Locate the cell with the specified text and output its [x, y] center coordinate. 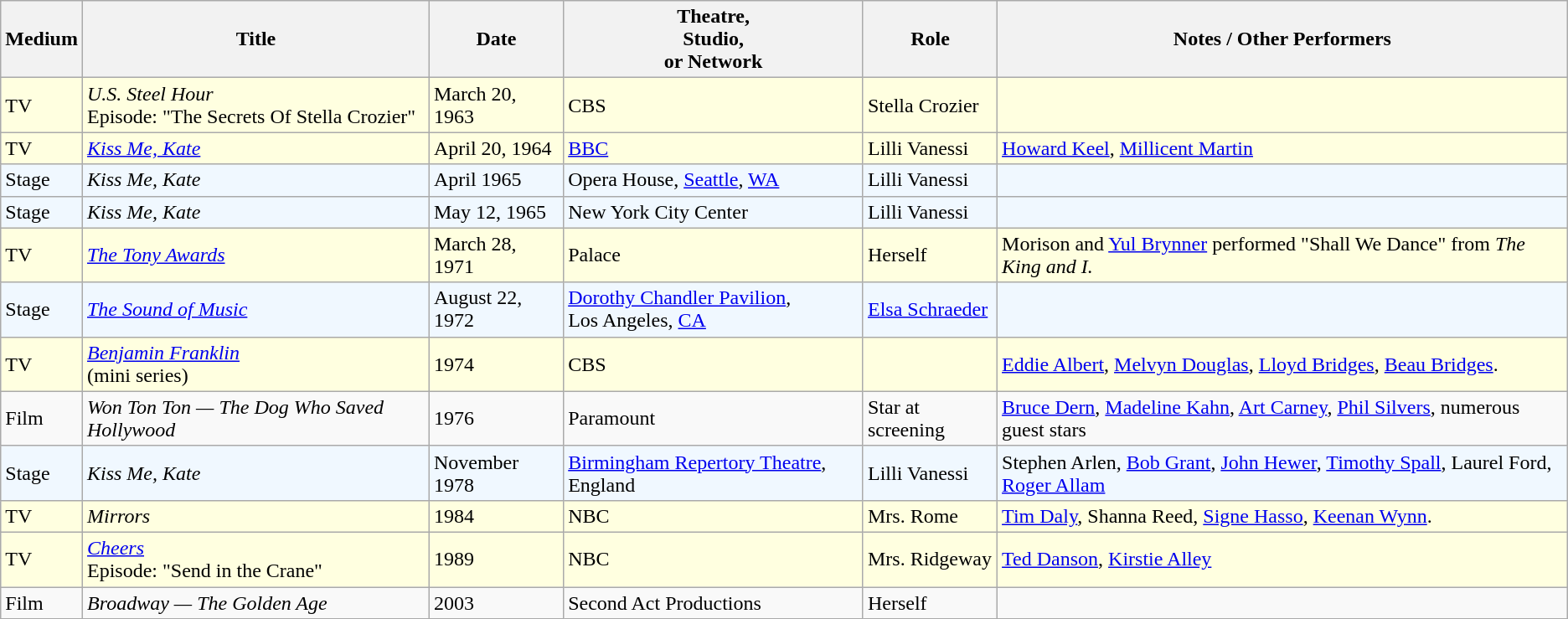
BBC [714, 148]
The Sound of Music [255, 310]
Birmingham Repertory Theatre, England [714, 472]
Benjamin Franklin(mini series) [255, 364]
March 28, 1971 [496, 255]
U.S. Steel HourEpisode: "The Secrets Of Stella Crozier" [255, 106]
Eddie Albert, Melvyn Douglas, Lloyd Bridges, Beau Bridges. [1283, 364]
Ted Danson, Kirstie Alley [1283, 560]
Second Act Productions [714, 602]
Paramount [714, 419]
Stephen Arlen, Bob Grant, John Hewer, Timothy Spall, Laurel Ford, Roger Allam [1283, 472]
Mrs. Rome [930, 516]
Opera House, Seattle, WA [714, 180]
May 12, 1965 [496, 212]
1976 [496, 419]
Tim Daly, Shanna Reed, Signe Hasso, Keenan Wynn. [1283, 516]
Palace [714, 255]
Notes / Other Performers [1283, 39]
1974 [496, 364]
March 20, 1963 [496, 106]
New York City Center [714, 212]
1984 [496, 516]
CheersEpisode: "Send in the Crane" [255, 560]
August 22, 1972 [496, 310]
The Tony Awards [255, 255]
Role [930, 39]
2003 [496, 602]
Broadway — The Golden Age [255, 602]
Stella Crozier [930, 106]
November 1978 [496, 472]
Bruce Dern, Madeline Kahn, Art Carney, Phil Silvers, numerous guest stars [1283, 419]
April 1965 [496, 180]
Date [496, 39]
Morison and Yul Brynner performed "Shall We Dance" from The King and I. [1283, 255]
Mrs. Ridgeway [930, 560]
Mirrors [255, 516]
Elsa Schraeder [930, 310]
Won Ton Ton — The Dog Who Saved Hollywood [255, 419]
1989 [496, 560]
April 20, 1964 [496, 148]
Title [255, 39]
Star at screening [930, 419]
Medium [42, 39]
Dorothy Chandler Pavilion,Los Angeles, CA [714, 310]
Howard Keel, Millicent Martin [1283, 148]
Theatre,Studio,or Network [714, 39]
